Return the [X, Y] coordinate for the center point of the cell that contains the specified text.  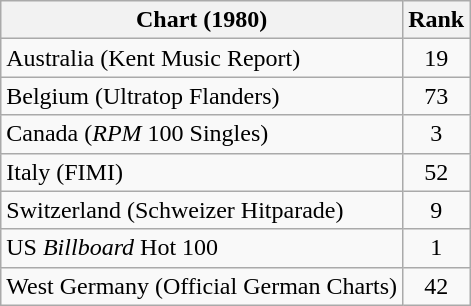
Italy (FIMI) [202, 172]
73 [436, 96]
42 [436, 286]
1 [436, 248]
West Germany (Official German Charts) [202, 286]
US Billboard Hot 100 [202, 248]
Rank [436, 20]
Belgium (Ultratop Flanders) [202, 96]
Chart (1980) [202, 20]
Canada (RPM 100 Singles) [202, 134]
Switzerland (Schweizer Hitparade) [202, 210]
9 [436, 210]
19 [436, 58]
3 [436, 134]
Australia (Kent Music Report) [202, 58]
52 [436, 172]
